Pinpoint the cell where the given text exists, returning its [X, Y] midpoint coordinate. 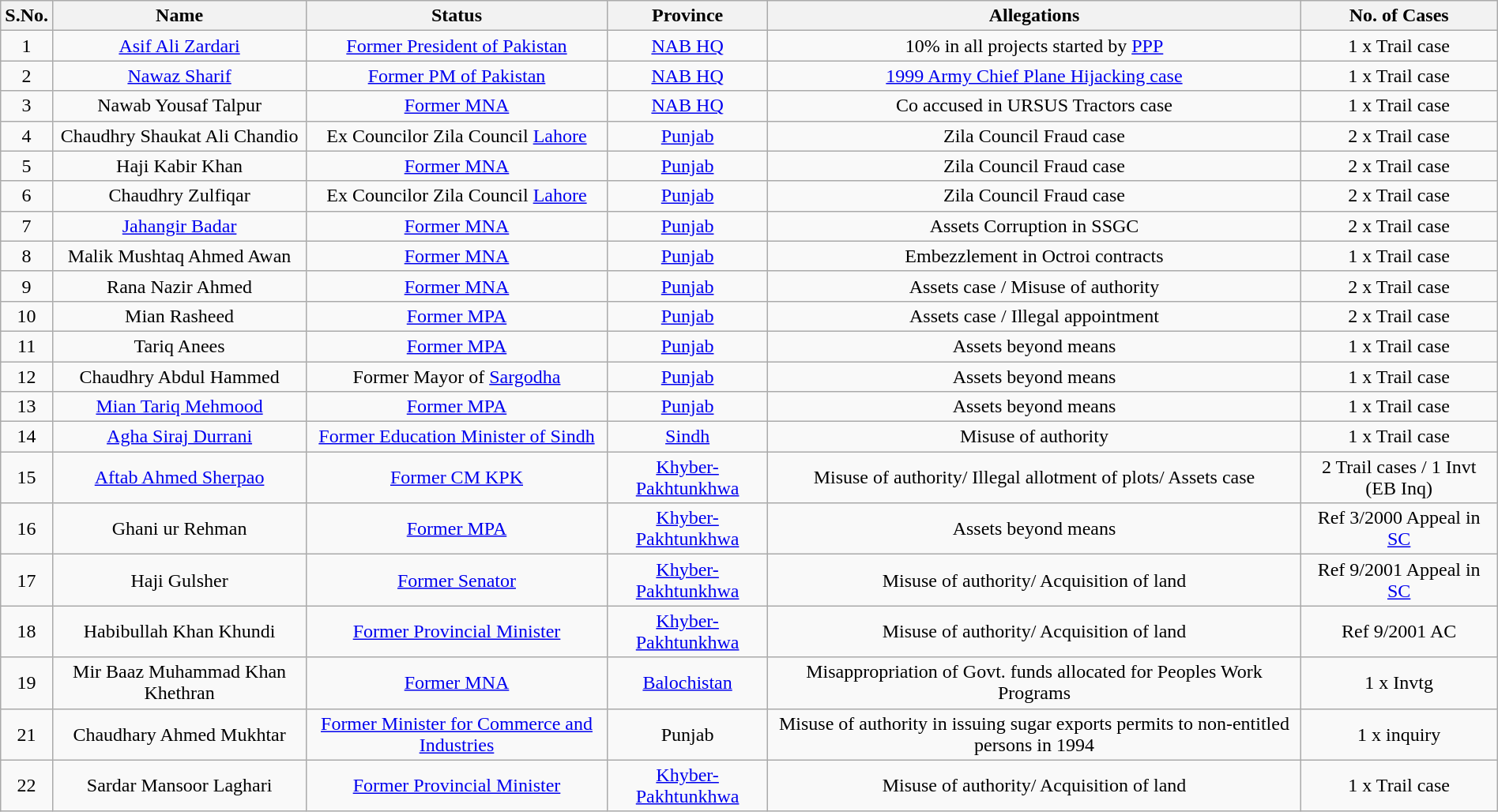
Mian Rasheed [179, 316]
Former President of Pakistan [457, 46]
Aftab Ahmed Sherpao [179, 477]
10 [27, 316]
Province [687, 16]
Sardar Mansoor Laghari [179, 785]
10% in all projects started by PPP [1034, 46]
Habibullah Khan Khundi [179, 632]
Chaudhry Abdul Hammed [179, 377]
13 [27, 407]
Co accused in URSUS Tractors case [1034, 106]
Misappropriation of Govt. funds allocated for Peoples Work Programs [1034, 682]
Assets case / Illegal appointment [1034, 316]
11 [27, 346]
No. of Cases [1398, 16]
Misuse of authority in issuing sugar exports permits to non-entitled persons in 1994 [1034, 735]
Former Minister for Commerce and Industries [457, 735]
Status [457, 16]
7 [27, 226]
Chaudhary Ahmed Mukhtar [179, 735]
Rana Nazir Ahmed [179, 286]
Former Senator [457, 580]
9 [27, 286]
4 [27, 136]
Haji Gulsher [179, 580]
Embezzlement in Octroi contracts [1034, 256]
Former Mayor of Sargodha [457, 377]
3 [27, 106]
Balochistan [687, 682]
5 [27, 166]
Name [179, 16]
6 [27, 196]
15 [27, 477]
Nawaz Sharif [179, 76]
Allegations [1034, 16]
Malik Mushtaq Ahmed Awan [179, 256]
Mian Tariq Mehmood [179, 407]
1 x Invtg [1398, 682]
Assets case / Misuse of authority [1034, 286]
2 Trail cases / 1 Invt (EB Inq) [1398, 477]
14 [27, 437]
19 [27, 682]
Former PM of Pakistan [457, 76]
1 [27, 46]
Chaudhry Zulfiqar [179, 196]
Chaudhry Shaukat Ali Chandio [179, 136]
Agha Siraj Durrani [179, 437]
1999 Army Chief Plane Hijacking case [1034, 76]
Asif Ali Zardari [179, 46]
Sindh [687, 437]
2 [27, 76]
Misuse of authority [1034, 437]
Former CM KPK [457, 477]
Tariq Anees [179, 346]
Former Education Minister of Sindh [457, 437]
21 [27, 735]
17 [27, 580]
8 [27, 256]
Haji Kabir Khan [179, 166]
22 [27, 785]
16 [27, 529]
Jahangir Badar [179, 226]
Ref 9/2001 AC [1398, 632]
S.No. [27, 16]
Misuse of authority/ Illegal allotment of plots/ Assets case [1034, 477]
Assets Corruption in SSGC [1034, 226]
1 x inquiry [1398, 735]
Mir Baaz Muhammad Khan Khethran [179, 682]
Ref 3/2000 Appeal in SC [1398, 529]
18 [27, 632]
12 [27, 377]
Nawab Yousaf Talpur [179, 106]
Ref 9/2001 Appeal in SC [1398, 580]
Ghani ur Rehman [179, 529]
